From the cell containing the given text, extract its center point as [x, y] coordinate. 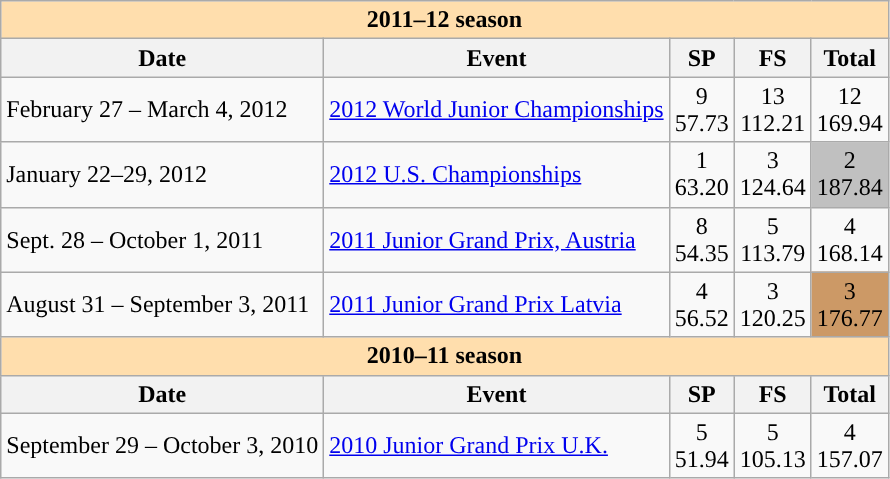
September 29 – October 3, 2010 [162, 446]
3 176.77 [850, 304]
13 112.21 [772, 110]
4 157.07 [850, 446]
2012 U.S. Championships [496, 174]
August 31 – September 3, 2011 [162, 304]
2 187.84 [850, 174]
5 105.13 [772, 446]
1 63.20 [702, 174]
12 169.94 [850, 110]
8 54.35 [702, 240]
3 124.64 [772, 174]
4 168.14 [850, 240]
2010–11 season [445, 356]
Sept. 28 – October 1, 2011 [162, 240]
5 113.79 [772, 240]
2011 Junior Grand Prix Latvia [496, 304]
2012 World Junior Championships [496, 110]
2011 Junior Grand Prix, Austria [496, 240]
3 120.25 [772, 304]
9 57.73 [702, 110]
4 56.52 [702, 304]
January 22–29, 2012 [162, 174]
2011–12 season [445, 20]
February 27 – March 4, 2012 [162, 110]
2010 Junior Grand Prix U.K. [496, 446]
5 51.94 [702, 446]
